Search for the cell housing the specified text and yield its (x, y) center coordinate. 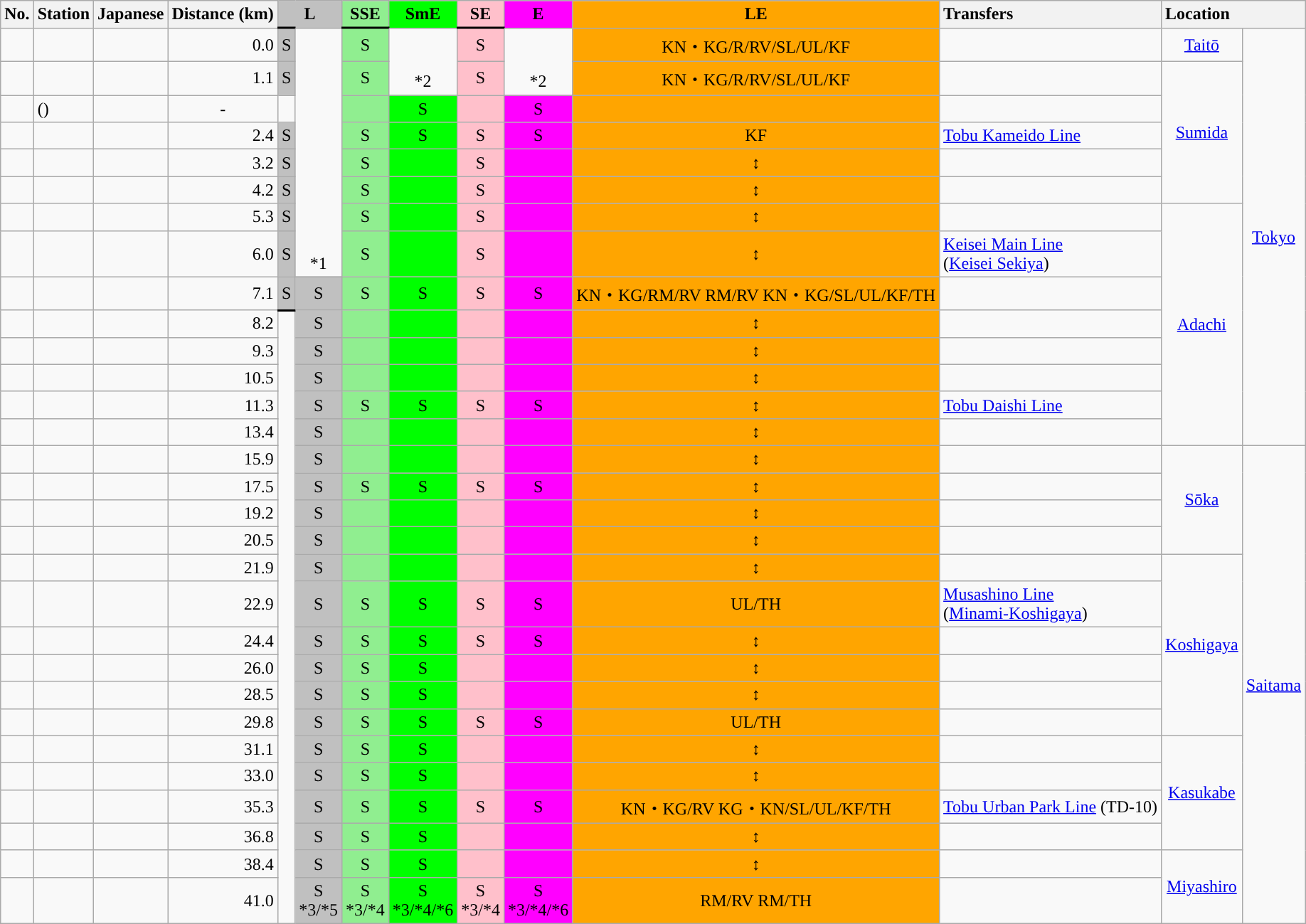
41.0 (223, 901)
KN・KG/RV KG・KN/SL/UL/KF/TH (756, 807)
Tobu Daishi Line (1051, 405)
21.9 (223, 568)
No. (17, 14)
Musashino Line(Minami-Koshigaya) (1051, 605)
36.8 (223, 837)
Miyashiro (1202, 886)
28.5 (223, 695)
7.1 (223, 293)
L (309, 14)
11.3 (223, 405)
E (538, 14)
22.9 (223, 605)
0.0 (223, 46)
6.0 (223, 253)
31.1 (223, 749)
Tokyo (1273, 238)
17.5 (223, 486)
13.4 (223, 432)
() (63, 109)
Sōka (1202, 499)
3.2 (223, 163)
Station (63, 14)
KF (756, 136)
33.0 (223, 776)
5.3 (223, 217)
4.2 (223, 190)
S*3/*5 (319, 901)
LE (756, 14)
15.9 (223, 459)
35.3 (223, 807)
- (223, 109)
Kasukabe (1202, 792)
1.1 (223, 78)
2.4 (223, 136)
26.0 (223, 668)
Japanese (131, 14)
Keisei Main Line(Keisei Sekiya) (1051, 253)
Tobu Kameido Line (1051, 136)
38.4 (223, 864)
Taitō (1202, 46)
10.5 (223, 378)
SmE (423, 14)
Saitama (1273, 684)
8.2 (223, 324)
Location (1233, 14)
Adachi (1202, 324)
9.3 (223, 351)
20.5 (223, 541)
KN・KG/RM/RV RM/RV KN・KG/SL/UL/KF/TH (756, 293)
Koshigaya (1202, 644)
24.4 (223, 641)
Distance (km) (223, 14)
*1 (319, 153)
SSE (366, 14)
Transfers (1051, 14)
SE (481, 14)
19.2 (223, 514)
RM/RV RM/TH (756, 901)
Tobu Urban Park Line (TD-10) (1051, 807)
Sumida (1202, 132)
29.8 (223, 722)
